Pinpoint the cell where the given text exists, returning its [x, y] midpoint coordinate. 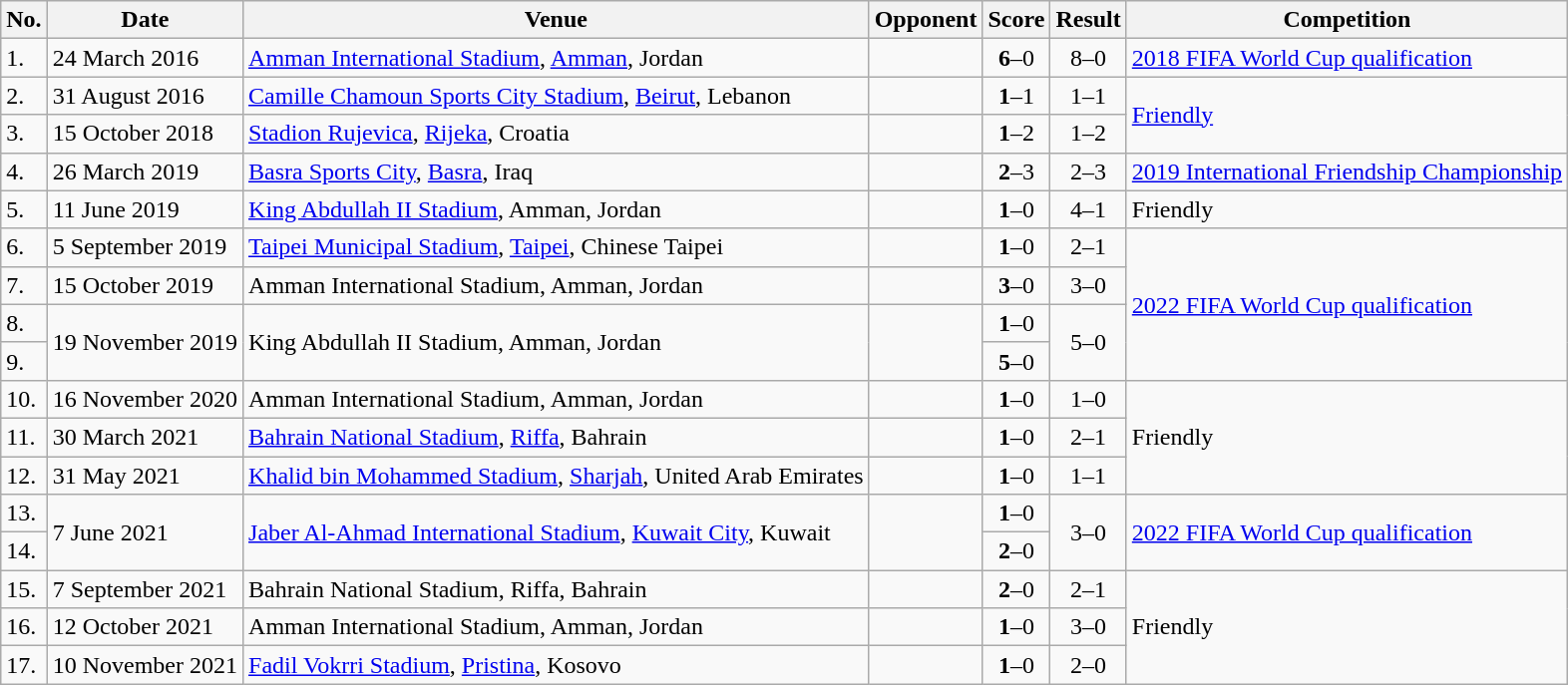
8–0 [1088, 58]
Fadil Vokrri Stadium, Pristina, Kosovo [557, 665]
Date [145, 20]
Taipei Municipal Stadium, Taipei, Chinese Taipei [557, 247]
24 March 2016 [145, 58]
7 June 2021 [145, 532]
No. [24, 20]
9. [24, 361]
14. [24, 551]
5. [24, 209]
Jaber Al-Ahmad International Stadium, Kuwait City, Kuwait [557, 532]
19 November 2019 [145, 342]
31 August 2016 [145, 96]
7. [24, 285]
Camille Chamoun Sports City Stadium, Beirut, Lebanon [557, 96]
16 November 2020 [145, 399]
10 November 2021 [145, 665]
Venue [557, 20]
15 October 2019 [145, 285]
12. [24, 476]
Score [1016, 20]
2019 International Friendship Championship [1347, 171]
31 May 2021 [145, 476]
16. [24, 627]
5 September 2019 [145, 247]
8. [24, 323]
2018 FIFA World Cup qualification [1347, 58]
Result [1088, 20]
6. [24, 247]
6–0 [1016, 58]
4–1 [1088, 209]
13. [24, 514]
17. [24, 665]
4. [24, 171]
11. [24, 437]
7 September 2021 [145, 589]
1. [24, 58]
12 October 2021 [145, 627]
Khalid bin Mohammed Stadium, Sharjah, United Arab Emirates [557, 476]
Basra Sports City, Basra, Iraq [557, 171]
30 March 2021 [145, 437]
26 March 2019 [145, 171]
Opponent [926, 20]
2. [24, 96]
15 October 2018 [145, 134]
15. [24, 589]
3. [24, 134]
Competition [1347, 20]
Stadion Rujevica, Rijeka, Croatia [557, 134]
11 June 2019 [145, 209]
10. [24, 399]
